Return the (X, Y) coordinate for the center point of the cell that contains the specified text.  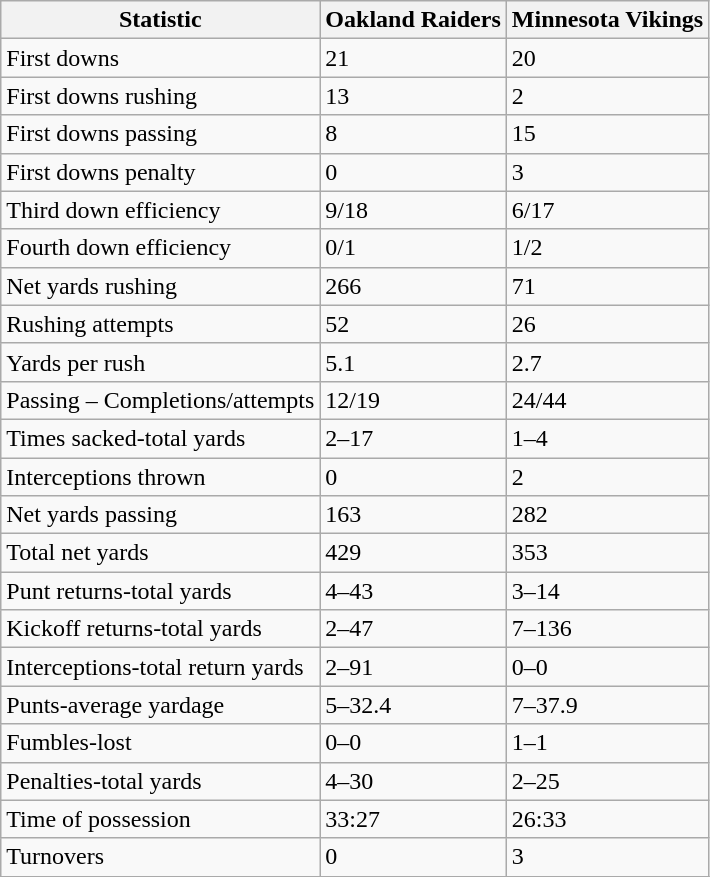
2–25 (607, 781)
21 (413, 58)
353 (607, 553)
12/19 (413, 400)
Interceptions thrown (160, 477)
Fumbles-lost (160, 743)
Yards per rush (160, 362)
Minnesota Vikings (607, 20)
Turnovers (160, 857)
52 (413, 324)
Statistic (160, 20)
266 (413, 286)
Penalties-total yards (160, 781)
1/2 (607, 248)
Times sacked-total yards (160, 438)
1–4 (607, 438)
3–14 (607, 591)
Fourth down efficiency (160, 248)
Rushing attempts (160, 324)
6/17 (607, 210)
429 (413, 553)
20 (607, 58)
0/1 (413, 248)
Time of possession (160, 819)
24/44 (607, 400)
71 (607, 286)
26 (607, 324)
8 (413, 134)
33:27 (413, 819)
15 (607, 134)
7–136 (607, 629)
5–32.4 (413, 705)
Punt returns-total yards (160, 591)
2–47 (413, 629)
13 (413, 96)
Net yards rushing (160, 286)
Total net yards (160, 553)
1–1 (607, 743)
Punts-average yardage (160, 705)
7–37.9 (607, 705)
First downs penalty (160, 172)
2.7 (607, 362)
163 (413, 515)
282 (607, 515)
First downs passing (160, 134)
9/18 (413, 210)
Passing – Completions/attempts (160, 400)
Oakland Raiders (413, 20)
4–30 (413, 781)
Net yards passing (160, 515)
4–43 (413, 591)
26:33 (607, 819)
First downs rushing (160, 96)
First downs (160, 58)
Third down efficiency (160, 210)
2–91 (413, 667)
2–17 (413, 438)
5.1 (413, 362)
Kickoff returns-total yards (160, 629)
Interceptions-total return yards (160, 667)
